Detect which cell encompasses the target text, then output its (X, Y) center coordinate. 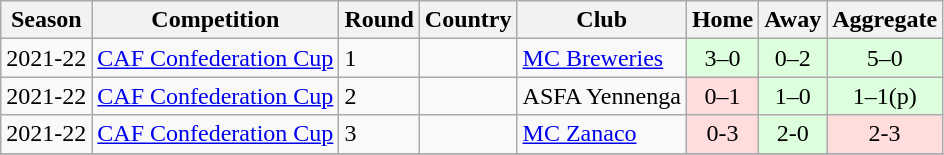
2-3 (885, 134)
Home (722, 20)
Season (46, 20)
2 (379, 96)
ASFA Yennenga (602, 96)
Competition (216, 20)
3–0 (722, 58)
3 (379, 134)
1–1(p) (885, 96)
Aggregate (885, 20)
1 (379, 58)
Round (379, 20)
Away (793, 20)
5–0 (885, 58)
0–1 (722, 96)
Club (602, 20)
MC Zanaco (602, 134)
0-3 (722, 134)
MC Breweries (602, 58)
1–0 (793, 96)
Country (468, 20)
2-0 (793, 134)
0–2 (793, 58)
